Find where the given text appears and provide that cell's center as (x, y) coordinate. 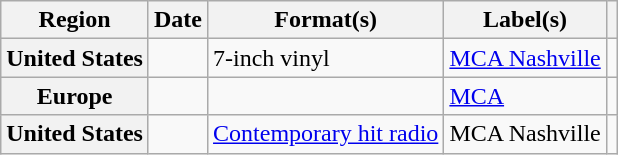
Format(s) (326, 20)
MCA (525, 96)
Europe (75, 96)
Contemporary hit radio (326, 134)
Region (75, 20)
Label(s) (525, 20)
Date (178, 20)
7-inch vinyl (326, 58)
